Capture the cell that displays the provided text and extract its [x, y] central coordinate. 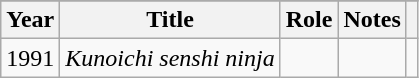
Title [170, 20]
Role [309, 20]
Kunoichi senshi ninja [170, 58]
Year [30, 20]
1991 [30, 58]
Notes [372, 20]
